Pinpoint the cell where the given text exists, returning its (X, Y) midpoint coordinate. 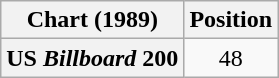
48 (231, 58)
US Billboard 200 (92, 58)
Chart (1989) (92, 20)
Position (231, 20)
